Output the [x, y] coordinate of the center of the cell containing the given text.  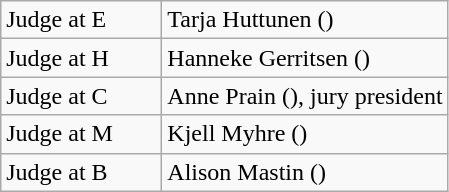
Judge at E [82, 20]
Kjell Myhre () [305, 134]
Anne Prain (), jury president [305, 96]
Judge at C [82, 96]
Judge at H [82, 58]
Alison Mastin () [305, 172]
Judge at B [82, 172]
Hanneke Gerritsen () [305, 58]
Judge at M [82, 134]
Tarja Huttunen () [305, 20]
